Find where the given text appears and provide that cell's center as (X, Y) coordinate. 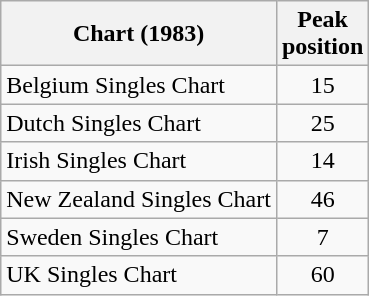
Sweden Singles Chart (139, 237)
60 (322, 275)
Irish Singles Chart (139, 161)
Belgium Singles Chart (139, 85)
7 (322, 237)
New Zealand Singles Chart (139, 199)
Chart (1983) (139, 34)
14 (322, 161)
15 (322, 85)
Dutch Singles Chart (139, 123)
25 (322, 123)
46 (322, 199)
UK Singles Chart (139, 275)
Peakposition (322, 34)
